Pinpoint the cell where the given text exists, returning its (X, Y) midpoint coordinate. 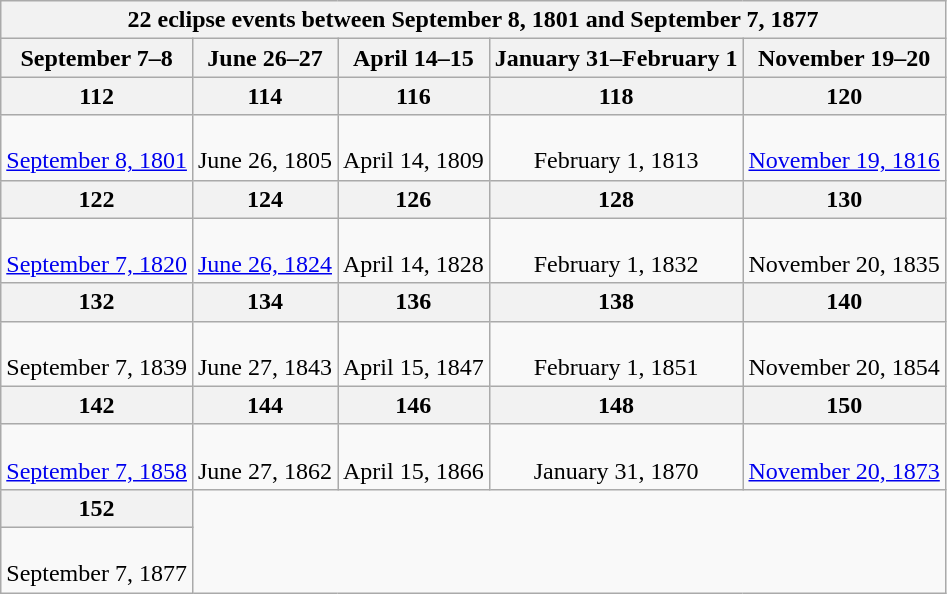
138 (616, 302)
September 7, 1858 (97, 456)
120 (844, 96)
January 31, 1870 (616, 456)
September 7, 1820 (97, 250)
144 (264, 405)
112 (97, 96)
22 eclipse events between September 8, 1801 and September 7, 1877 (474, 20)
January 31–February 1 (616, 58)
June 27, 1843 (264, 354)
142 (97, 405)
June 27, 1862 (264, 456)
124 (264, 199)
November 20, 1835 (844, 250)
132 (97, 302)
146 (414, 405)
136 (414, 302)
150 (844, 405)
118 (616, 96)
June 26, 1805 (264, 148)
September 7–8 (97, 58)
February 1, 1813 (616, 148)
April 15, 1847 (414, 354)
June 26–27 (264, 58)
122 (97, 199)
148 (616, 405)
130 (844, 199)
134 (264, 302)
September 7, 1839 (97, 354)
April 14, 1828 (414, 250)
152 (97, 508)
128 (616, 199)
September 8, 1801 (97, 148)
April 14, 1809 (414, 148)
February 1, 1832 (616, 250)
June 26, 1824 (264, 250)
140 (844, 302)
116 (414, 96)
November 20, 1873 (844, 456)
114 (264, 96)
126 (414, 199)
November 19, 1816 (844, 148)
April 15, 1866 (414, 456)
February 1, 1851 (616, 354)
April 14–15 (414, 58)
September 7, 1877 (97, 560)
November 20, 1854 (844, 354)
November 19–20 (844, 58)
